Scan for the cell matching the given text and deliver its [X, Y] coordinate at center. 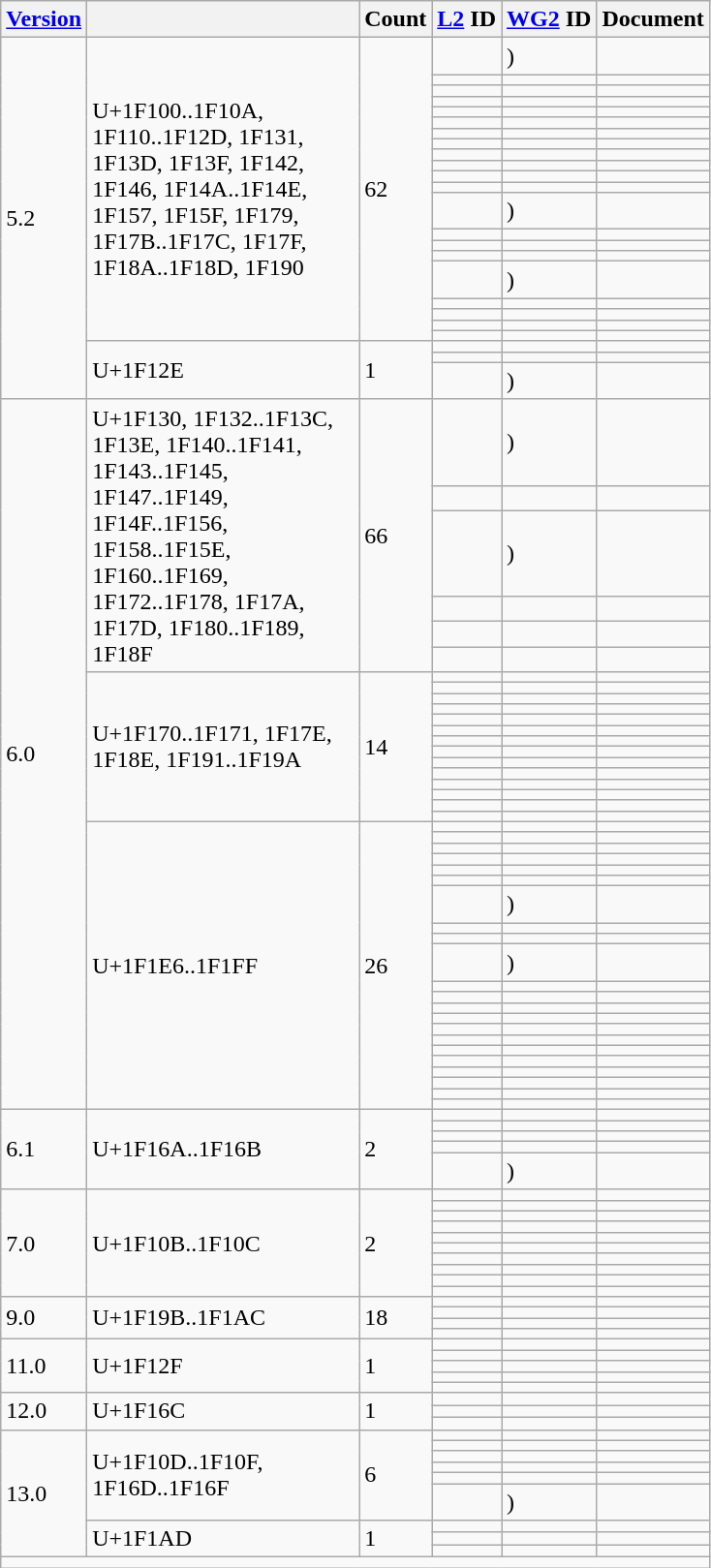
13.0 [45, 1493]
U+1F100..1F10A, 1F110..1F12D, 1F131, 1F13D, 1F13F, 1F142, 1F146, 1F14A..1F14E, 1F157, 1F15F, 1F179, 1F17B..1F17C, 1F17F, 1F18A..1F18D, 1F190 [223, 190]
U+1F12E [223, 370]
WG2 ID [549, 19]
Document [653, 19]
U+1F1AD [223, 1539]
6.1 [45, 1150]
9.0 [45, 1318]
U+1F10B..1F10C [223, 1244]
U+1F10D..1F10F, 1F16D..1F16F [223, 1474]
U+1F170..1F171, 1F17E, 1F18E, 1F191..1F19A [223, 746]
5.2 [45, 219]
Count [395, 19]
26 [395, 965]
U+1F16A..1F16B [223, 1150]
U+1F16C [223, 1411]
Version [45, 19]
66 [395, 535]
6 [395, 1474]
U+1F12F [223, 1366]
18 [395, 1318]
L2 ID [467, 19]
U+1F1E6..1F1FF [223, 965]
14 [395, 746]
U+1F19B..1F1AC [223, 1318]
12.0 [45, 1411]
62 [395, 190]
11.0 [45, 1366]
6.0 [45, 753]
7.0 [45, 1244]
